Find where the given text appears and provide that cell's center as [x, y] coordinate. 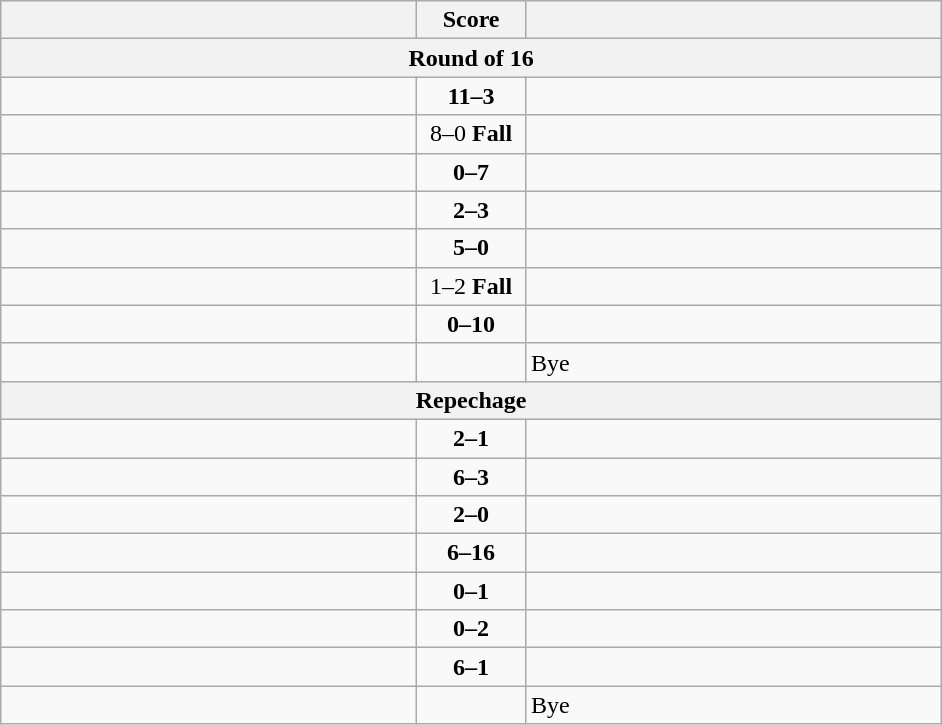
5–0 [472, 248]
0–2 [472, 629]
11–3 [472, 96]
6–16 [472, 553]
1–2 Fall [472, 286]
Round of 16 [472, 58]
0–7 [472, 172]
Repechage [472, 400]
8–0 Fall [472, 134]
2–1 [472, 438]
6–3 [472, 477]
6–1 [472, 667]
0–10 [472, 324]
2–0 [472, 515]
0–1 [472, 591]
2–3 [472, 210]
Score [472, 20]
